Find where the given text appears and provide that cell's center as [x, y] coordinate. 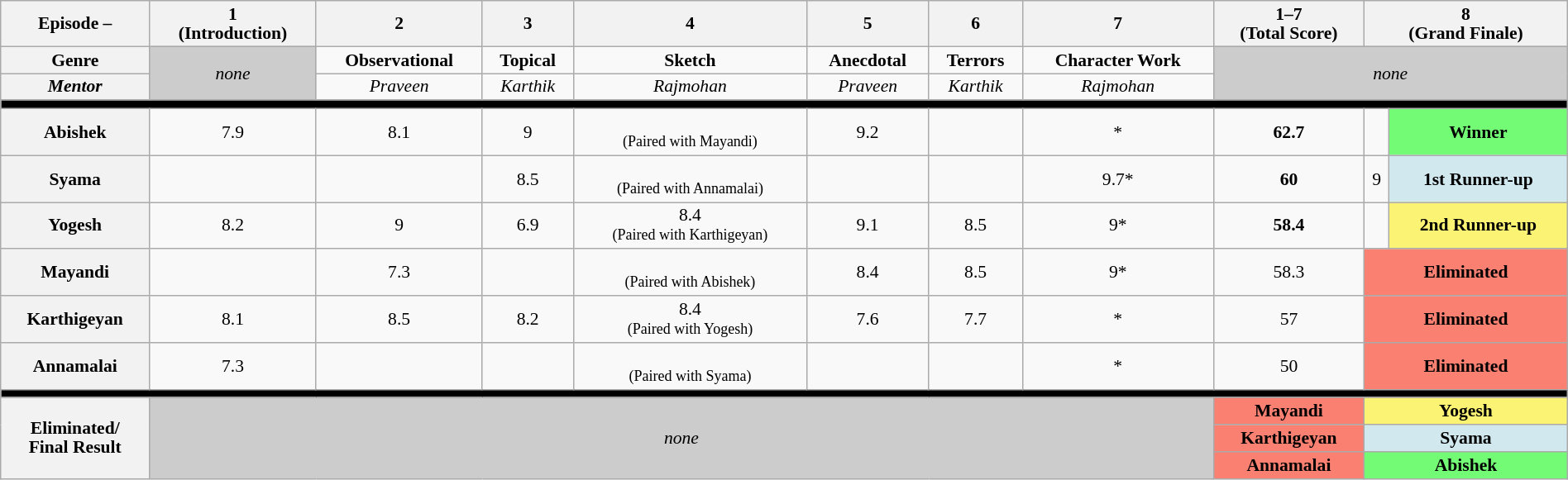
2 [399, 23]
8.4(Paired with Karthigeyan) [690, 226]
58.3 [1288, 273]
58.4 [1288, 226]
7.6 [868, 319]
Anecdotal [868, 59]
5 [868, 23]
7.9 [233, 132]
1–7(Total Score) [1288, 23]
Terrors [976, 59]
57 [1288, 319]
Eliminated/Final Result [75, 439]
9.2 [868, 132]
9.7* [1118, 178]
Character Work [1118, 59]
9.1 [868, 226]
Genre [75, 59]
8(Grand Finale) [1466, 23]
Winner [1478, 132]
(Paired with Abishek) [690, 273]
8.4(Paired with Yogesh) [690, 319]
4 [690, 23]
8.4 [868, 273]
(Paired with Annamalai) [690, 178]
6 [976, 23]
50 [1288, 367]
Topical [528, 59]
Observational [399, 59]
62.7 [1288, 132]
6.9 [528, 226]
Sketch [690, 59]
Mentor [75, 88]
60 [1288, 178]
7.7 [976, 319]
2nd Runner-up [1478, 226]
7 [1118, 23]
3 [528, 23]
1st Runner-up [1478, 178]
1(Introduction) [233, 23]
(Paired with Syama) [690, 367]
(Paired with Mayandi) [690, 132]
Episode – [75, 23]
